Scan for the cell matching the given text and deliver its (X, Y) coordinate at center. 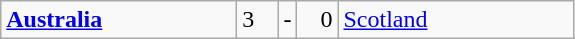
0 (318, 20)
3 (258, 20)
Scotland (456, 20)
- (288, 20)
Australia (119, 20)
